Return the [x, y] coordinate for the center point of the cell that contains the specified text.  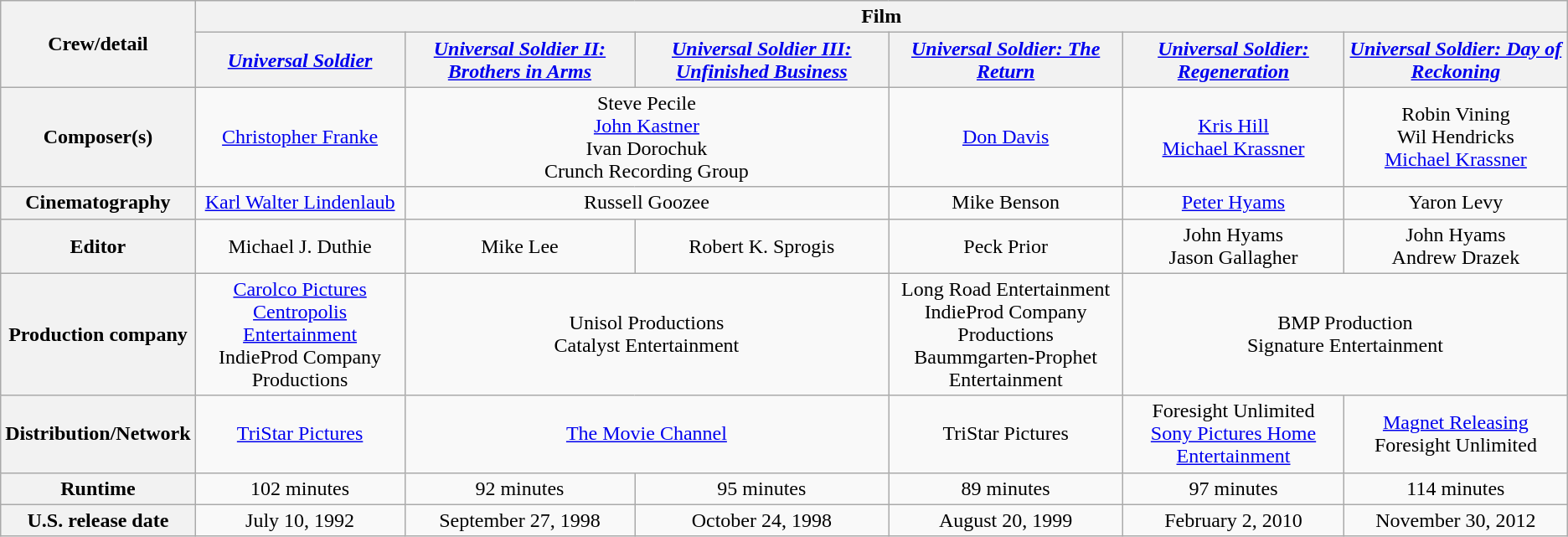
Production company [98, 334]
John HyamsAndrew Drazek [1456, 246]
95 minutes [762, 488]
Yaron Levy [1456, 203]
Robert K. Sprogis [762, 246]
Peck Prior [1006, 246]
92 minutes [519, 488]
Steve PecileJohn KastnerIvan DorochukCrunch Recording Group [647, 137]
Universal Soldier: Day of Reckoning [1456, 60]
Film [881, 17]
U.S. release date [98, 520]
97 minutes [1233, 488]
Unisol ProductionsCatalyst Entertainment [647, 334]
September 27, 1998 [519, 520]
Christopher Franke [300, 137]
Mike Lee [519, 246]
Runtime [98, 488]
Long Road EntertainmentIndieProd Company ProductionsBaummgarten-Prophet Entertainment [1006, 334]
Robin ViningWil HendricksMichael Krassner [1456, 137]
102 minutes [300, 488]
Karl Walter Lindenlaub [300, 203]
Crew/detail [98, 44]
Universal Soldier: The Return [1006, 60]
Cinematography [98, 203]
October 24, 1998 [762, 520]
Don Davis [1006, 137]
Kris HillMichael Krassner [1233, 137]
Distribution/Network [98, 434]
Universal Soldier [300, 60]
February 2, 2010 [1233, 520]
Foresight UnlimitedSony Pictures Home Entertainment [1233, 434]
Russell Goozee [647, 203]
Peter Hyams [1233, 203]
John HyamsJason Gallagher [1233, 246]
114 minutes [1456, 488]
BMP ProductionSignature Entertainment [1345, 334]
89 minutes [1006, 488]
The Movie Channel [647, 434]
Composer(s) [98, 137]
Editor [98, 246]
November 30, 2012 [1456, 520]
August 20, 1999 [1006, 520]
Michael J. Duthie [300, 246]
Universal Soldier III: Unfinished Business [762, 60]
July 10, 1992 [300, 520]
Mike Benson [1006, 203]
Universal Soldier II: Brothers in Arms [519, 60]
Carolco PicturesCentropolis EntertainmentIndieProd Company Productions [300, 334]
Magnet ReleasingForesight Unlimited [1456, 434]
Universal Soldier: Regeneration [1233, 60]
